Scan for the cell matching the given text and deliver its (X, Y) coordinate at center. 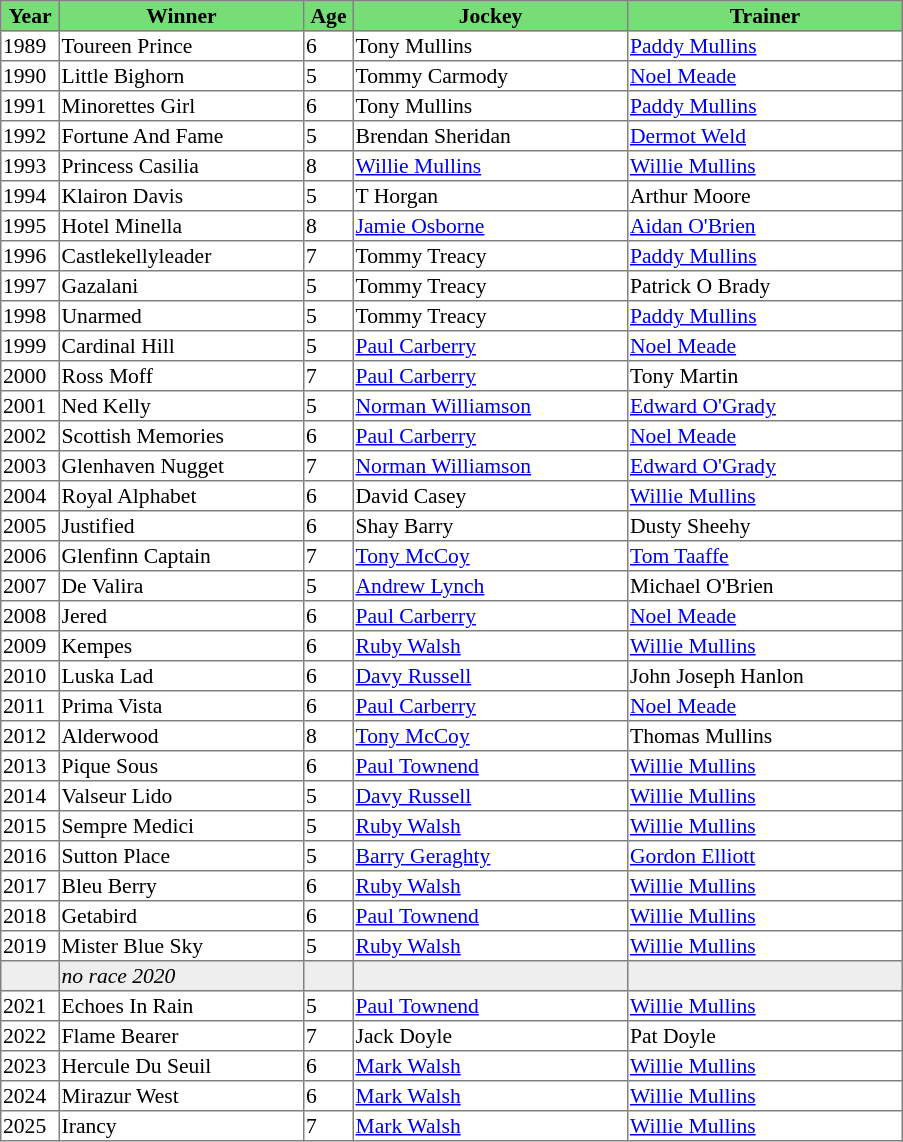
Pique Sous (181, 766)
Hotel Minella (181, 226)
Year (30, 16)
2002 (30, 436)
Arthur Moore (765, 196)
Trainer (765, 16)
1997 (30, 286)
2024 (30, 1096)
Fortune And Fame (181, 136)
2004 (30, 496)
Sutton Place (181, 856)
Minorettes Girl (181, 106)
no race 2020 (181, 976)
Ross Moff (181, 376)
Tom Taaffe (765, 556)
John Joseph Hanlon (765, 676)
Jered (181, 616)
Prima Vista (181, 706)
Andrew Lynch (490, 586)
Bleu Berry (181, 886)
Alderwood (181, 736)
2000 (30, 376)
Thomas Mullins (765, 736)
Patrick O Brady (765, 286)
Tommy Carmody (490, 76)
2010 (30, 676)
Scottish Memories (181, 436)
2011 (30, 706)
Winner (181, 16)
2009 (30, 646)
Toureen Prince (181, 46)
2018 (30, 916)
2007 (30, 586)
Castlekellyleader (181, 256)
Michael O'Brien (765, 586)
Cardinal Hill (181, 346)
1990 (30, 76)
1989 (30, 46)
Valseur Lido (181, 796)
T Horgan (490, 196)
Hercule Du Seuil (181, 1066)
2016 (30, 856)
Justified (181, 526)
1995 (30, 226)
2022 (30, 1036)
Pat Doyle (765, 1036)
Dusty Sheehy (765, 526)
Ned Kelly (181, 406)
Glenfinn Captain (181, 556)
2005 (30, 526)
De Valira (181, 586)
Jamie Osborne (490, 226)
1994 (30, 196)
1992 (30, 136)
Klairon Davis (181, 196)
Dermot Weld (765, 136)
2001 (30, 406)
1996 (30, 256)
Aidan O'Brien (765, 226)
2008 (30, 616)
Age (329, 16)
2003 (30, 466)
1991 (30, 106)
Brendan Sheridan (490, 136)
Glenhaven Nugget (181, 466)
Barry Geraghty (490, 856)
Kempes (181, 646)
2012 (30, 736)
Princess Casilia (181, 166)
Royal Alphabet (181, 496)
Echoes In Rain (181, 1006)
2006 (30, 556)
Unarmed (181, 316)
Mister Blue Sky (181, 946)
Gordon Elliott (765, 856)
Tony Martin (765, 376)
1999 (30, 346)
Mirazur West (181, 1096)
Gazalani (181, 286)
2023 (30, 1066)
1998 (30, 316)
2015 (30, 826)
2014 (30, 796)
Jack Doyle (490, 1036)
2025 (30, 1126)
Flame Bearer (181, 1036)
2019 (30, 946)
Little Bighorn (181, 76)
Jockey (490, 16)
Irancy (181, 1126)
David Casey (490, 496)
2021 (30, 1006)
2017 (30, 886)
Luska Lad (181, 676)
2013 (30, 766)
1993 (30, 166)
Shay Barry (490, 526)
Sempre Medici (181, 826)
Getabird (181, 916)
